Scan for the cell matching the given text and deliver its [x, y] coordinate at center. 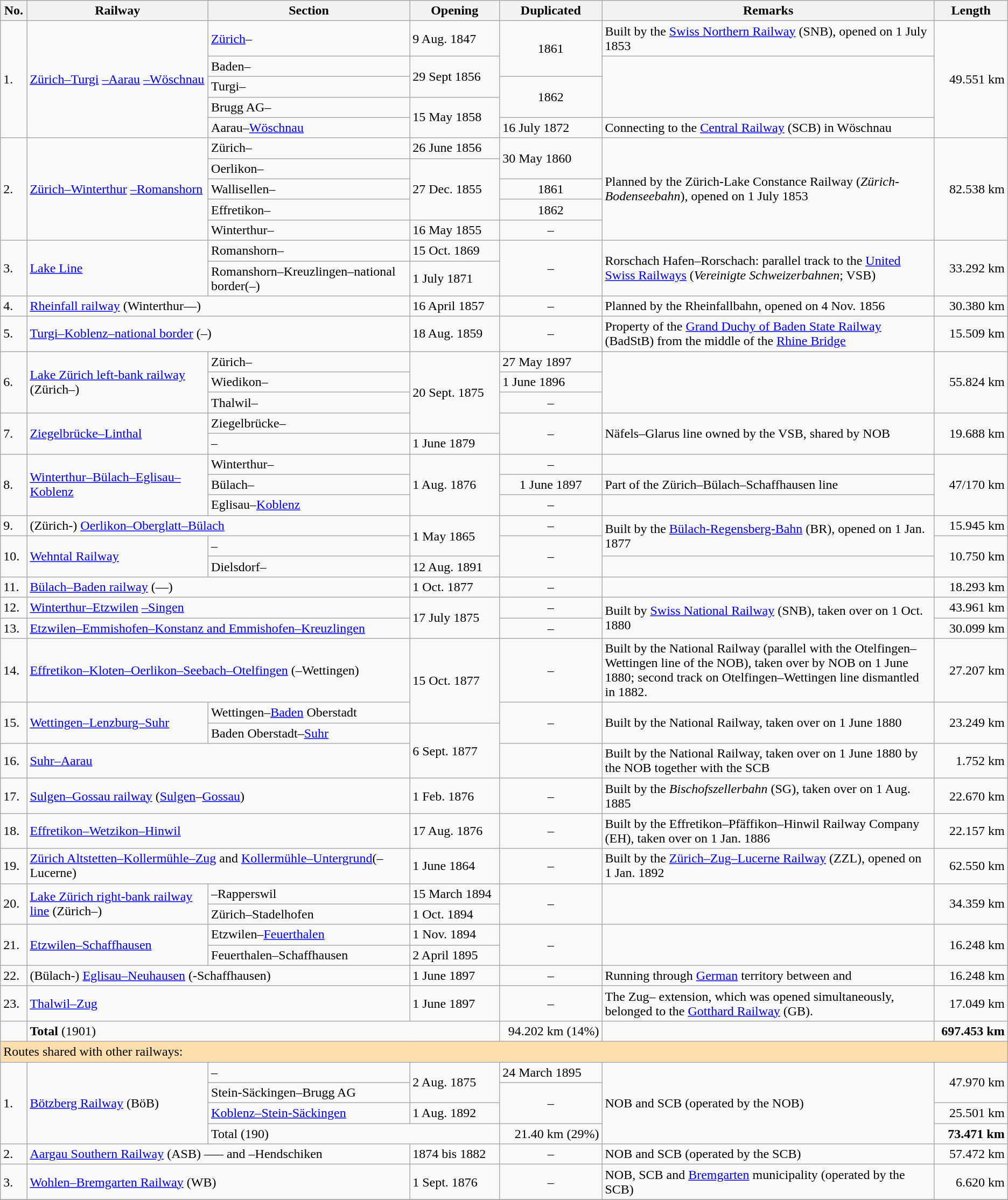
15 May 1858 [454, 117]
Etzwilen–Feuerthalen [309, 935]
94.202 km (14%) [551, 1031]
Baden– [309, 66]
Zürich–Stadelhofen [309, 914]
Suhr–Aarau [219, 761]
25.501 km [971, 1113]
11. [14, 587]
10. [14, 556]
Turgi–Koblenz–national border (–) [219, 334]
Built by the Bülach-Regensberg-Bahn (BR), opened on 1 Jan. 1877 [768, 536]
Remarks [768, 11]
Wiedikon– [309, 382]
Bötzberg Railway (BöB) [117, 1103]
Zürich Altstetten–Kollermühle–Zug and Kollermühle–Untergrund(–Lucerne) [219, 866]
6 Sept. 1877 [454, 750]
15 March 1894 [454, 894]
1 June 1896 [551, 382]
13. [14, 628]
15. [14, 723]
Planned by the Rheinfallbahn, opened on 4 Nov. 1856 [768, 306]
Built by the Effretikon–Pfäffikon–Hinwil Railway Company (EH), taken over on 1 Jan. 1886 [768, 831]
Wohlen–Bremgarten Railway (WB) [219, 1182]
82.538 km [971, 189]
16 May 1855 [454, 230]
23.249 km [971, 723]
Total (190) [354, 1134]
Eglisau–Koblenz [309, 505]
43.961 km [971, 607]
1 Feb. 1876 [454, 796]
18 Aug. 1859 [454, 334]
(Bülach-) Eglisau–Neuhausen (-Schaffhausen) [219, 976]
Effretikon–Kloten–Oerlikon–Seebach–Otelfingen (–Wettingen) [219, 671]
9. [14, 525]
16 April 1857 [454, 306]
–Rapperswil [309, 894]
Sulgen–Gossau railway (Sulgen–Gossau) [219, 796]
Romanshorn– [309, 250]
7. [14, 433]
1 Nov. 1894 [454, 935]
34.359 km [971, 904]
Built by the Zürich–Zug–Lucerne Railway (ZZL), opened on 1 Jan. 1892 [768, 866]
18. [14, 831]
4. [14, 306]
21. [14, 945]
17.049 km [971, 1003]
697.453 km [971, 1031]
Aargau Southern Railway (ASB) ––– and –Hendschiken [219, 1154]
Koblenz–Stein-Säckingen [309, 1113]
Lake Zürich left-bank railway (Zürich–) [117, 382]
Etzwilen–Emmishofen–Konstanz and Emmishofen–Kreuzlingen [219, 628]
Railway [117, 11]
12. [14, 607]
6. [14, 382]
23. [14, 1003]
Built by the Bischofszellerbahn (SG), taken over on 1 Aug. 1885 [768, 796]
Opening [454, 11]
62.550 km [971, 866]
Built by the National Railway, taken over on 1 June 1880 [768, 723]
22.670 km [971, 796]
(Zürich-) Oerlikon–Oberglatt–Bülach [219, 525]
Romanshorn–Kreuzlingen–national border(–) [309, 278]
Built by the National Railway, taken over on 1 June 1880 by the NOB together with the SCB [768, 761]
Winterthur–Bülach–Eglisau–Koblenz [117, 485]
Ziegelbrücke– [309, 423]
29 Sept 1856 [454, 76]
The Zug– extension, which was opened simultaneously, belonged to the Gotthard Railway (GB). [768, 1003]
Built by the Swiss Northern Railway (SNB), opened on 1 July 1853 [768, 39]
Rorschach Hafen–Rorschach: parallel track to the United Swiss Railways (Vereinigte Schweizerbahnen; VSB) [768, 268]
15.945 km [971, 525]
Winterthur–Etzwilen –Singen [219, 607]
22. [14, 976]
16. [14, 761]
Bülach–Baden railway (––) [219, 587]
1 Oct. 1877 [454, 587]
2 April 1895 [454, 955]
49.551 km [971, 80]
1 Aug. 1892 [454, 1113]
1 Aug. 1876 [454, 485]
Length [971, 11]
Planned by the Zürich-Lake Constance Railway (Zürich-Bodenseebahn), opened on 1 July 1853 [768, 189]
2 Aug. 1875 [454, 1082]
19. [14, 866]
27.207 km [971, 671]
Rheinfall railway (Winterthur––) [219, 306]
Effretikon–Wetzikon–Hinwil [219, 831]
Thalwil–Zug [219, 1003]
Etzwilen–Schaffhausen [117, 945]
1874 bis 1882 [454, 1154]
Feuerthalen–Schaffhausen [309, 955]
Section [309, 11]
Running through German territory between and [768, 976]
9 Aug. 1847 [454, 39]
No. [14, 11]
Lake Zürich right-bank railway line (Zürich–) [117, 904]
Dielsdorf– [309, 566]
Duplicated [551, 11]
15 Oct. 1877 [454, 680]
Zürich–Turgi –Aarau –Wöschnau [117, 80]
Brugg AG– [309, 107]
Routes shared with other railways: [504, 1051]
55.824 km [971, 382]
33.292 km [971, 268]
30 May 1860 [551, 158]
Built by Swiss National Railway (SNB), taken over on 1 Oct. 1880 [768, 617]
Wettingen–Baden Oberstadt [309, 713]
22.157 km [971, 831]
Lake Line [117, 268]
1 Oct. 1894 [454, 914]
Wehntal Railway [117, 556]
73.471 km [971, 1134]
17 July 1875 [454, 617]
Stein-Säckingen–Brugg AG [309, 1093]
30.380 km [971, 306]
Thalwil– [309, 403]
Näfels–Glarus line owned by the VSB, shared by NOB [768, 433]
17. [14, 796]
10.750 km [971, 556]
1 July 1871 [454, 278]
NOB and SCB (operated by the SCB) [768, 1154]
Oerlikon– [309, 169]
1.752 km [971, 761]
Effretikon– [309, 209]
Part of the Zürich–Bülach–Schaffhausen line [768, 485]
12 Aug. 1891 [454, 566]
1 May 1865 [454, 536]
Property of the Grand Duchy of Baden State Railway (BadStB) from the middle of the Rhine Bridge [768, 334]
5. [14, 334]
27 Dec. 1855 [454, 189]
Aarau–Wöschnau [309, 128]
19.688 km [971, 433]
57.472 km [971, 1154]
Turgi– [309, 87]
8. [14, 485]
Connecting to the Central Railway (SCB) in Wöschnau [768, 128]
47/170 km [971, 485]
Bülach– [309, 485]
20. [14, 904]
15.509 km [971, 334]
NOB and SCB (operated by the NOB) [768, 1103]
Zürich–Winterthur –Romanshorn [117, 189]
NOB, SCB and Bremgarten municipality (operated by the SCB) [768, 1182]
27 May 1897 [551, 362]
1 June 1879 [454, 444]
15 Oct. 1869 [454, 250]
16 July 1872 [551, 128]
30.099 km [971, 628]
17 Aug. 1876 [454, 831]
Baden Oberstadt–Suhr [309, 733]
1 Sept. 1876 [454, 1182]
1 June 1864 [454, 866]
20 Sept. 1875 [454, 392]
6.620 km [971, 1182]
18.293 km [971, 587]
Total (1901) [263, 1031]
Wallisellen– [309, 189]
24 March 1895 [551, 1072]
Wettingen–Lenzburg–Suhr [117, 723]
47.970 km [971, 1082]
Ziegelbrücke–Linthal [117, 433]
14. [14, 671]
26 June 1856 [454, 148]
21.40 km (29%) [551, 1134]
